Scan for the cell matching the given text and deliver its (x, y) coordinate at center. 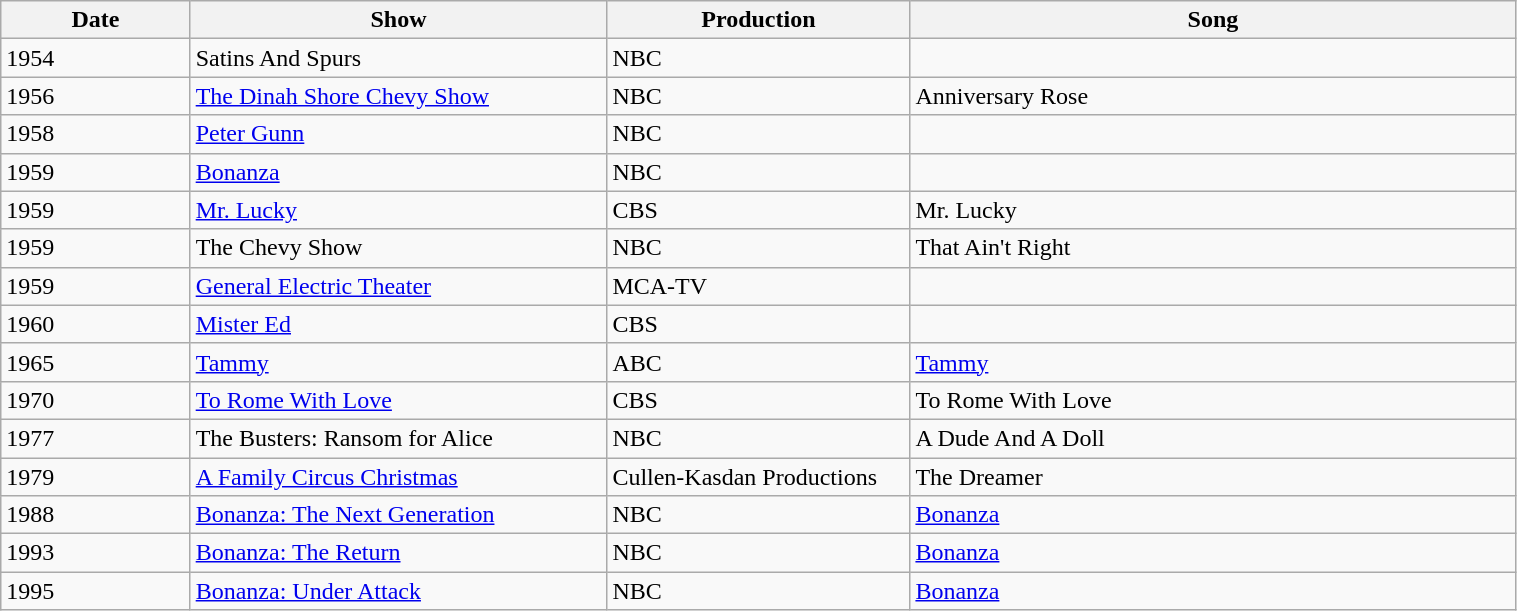
1956 (96, 96)
1960 (96, 324)
ABC (758, 362)
1958 (96, 134)
A Family Circus Christmas (398, 477)
Peter Gunn (398, 134)
Anniversary Rose (1213, 96)
1988 (96, 515)
Song (1213, 20)
The Busters: Ransom for Alice (398, 438)
Bonanza: Under Attack (398, 591)
1965 (96, 362)
1993 (96, 553)
Production (758, 20)
1995 (96, 591)
Bonanza: The Return (398, 553)
The Chevy Show (398, 248)
1977 (96, 438)
Show (398, 20)
The Dreamer (1213, 477)
That Ain't Right (1213, 248)
General Electric Theater (398, 286)
Date (96, 20)
1954 (96, 58)
Cullen-Kasdan Productions (758, 477)
The Dinah Shore Chevy Show (398, 96)
Mister Ed (398, 324)
MCA-TV (758, 286)
1970 (96, 400)
Satins And Spurs (398, 58)
Bonanza: The Next Generation (398, 515)
1979 (96, 477)
A Dude And A Doll (1213, 438)
